Determine the (X, Y) coordinate at the center of the cell enclosing the given text.  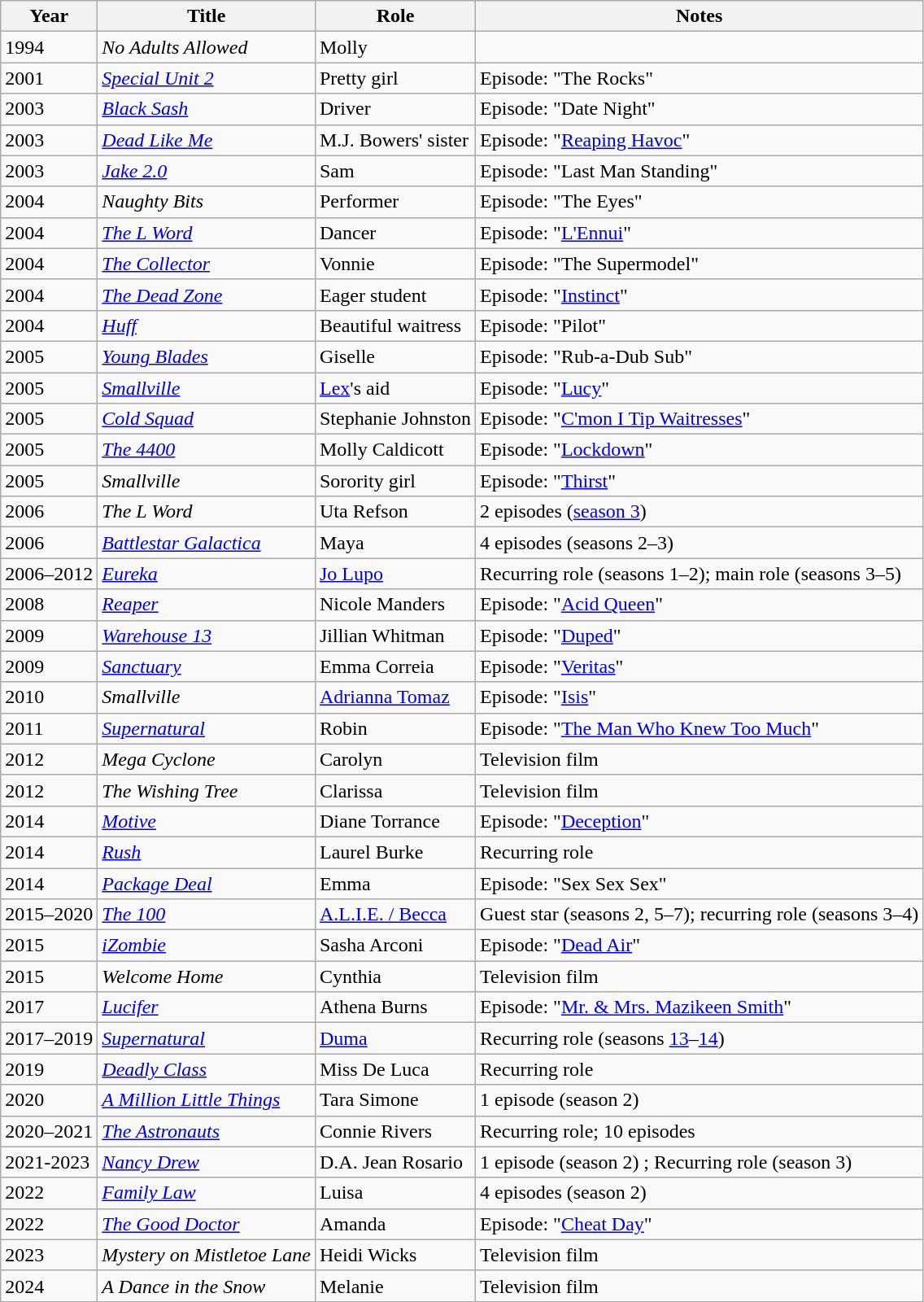
Episode: "Pilot" (700, 325)
Naughty Bits (207, 202)
Episode: "Deception" (700, 821)
Episode: "The Supermodel" (700, 264)
Jo Lupo (395, 574)
Cold Squad (207, 419)
Driver (395, 109)
Year (49, 16)
A Million Little Things (207, 1100)
Notes (700, 16)
2011 (49, 728)
Molly Caldicott (395, 450)
Warehouse 13 (207, 636)
Recurring role; 10 episodes (700, 1131)
Adrianna Tomaz (395, 697)
Lucifer (207, 1007)
2015–2020 (49, 915)
Eager student (395, 295)
Episode: "Isis" (700, 697)
Guest star (seasons 2, 5–7); recurring role (seasons 3–4) (700, 915)
Young Blades (207, 356)
Episode: "Last Man Standing" (700, 171)
Family Law (207, 1193)
2017 (49, 1007)
Nicole Manders (395, 605)
Emma Correia (395, 666)
Stephanie Johnston (395, 419)
Episode: "Thirst" (700, 481)
Tara Simone (395, 1100)
Eureka (207, 574)
2017–2019 (49, 1038)
Deadly Class (207, 1069)
The Astronauts (207, 1131)
Melanie (395, 1286)
Episode: "Cheat Day" (700, 1224)
Sanctuary (207, 666)
2020–2021 (49, 1131)
2020 (49, 1100)
2001 (49, 78)
Athena Burns (395, 1007)
iZombie (207, 946)
Battlestar Galactica (207, 543)
Sorority girl (395, 481)
Sam (395, 171)
Lex's aid (395, 388)
Robin (395, 728)
2021-2023 (49, 1162)
The Dead Zone (207, 295)
Episode: "Date Night" (700, 109)
Welcome Home (207, 976)
Performer (395, 202)
Episode: "Lucy" (700, 388)
4 episodes (season 2) (700, 1193)
2 episodes (season 3) (700, 512)
1 episode (season 2) ; Recurring role (season 3) (700, 1162)
Episode: "The Rocks" (700, 78)
Uta Refson (395, 512)
Episode: "C'mon I Tip Waitresses" (700, 419)
Duma (395, 1038)
Episode: "Acid Queen" (700, 605)
The 100 (207, 915)
Motive (207, 821)
Heidi Wicks (395, 1255)
A.L.I.E. / Becca (395, 915)
Pretty girl (395, 78)
Dancer (395, 233)
Episode: "The Man Who Knew Too Much" (700, 728)
Luisa (395, 1193)
2010 (49, 697)
2023 (49, 1255)
2008 (49, 605)
Clarissa (395, 790)
1 episode (season 2) (700, 1100)
Emma (395, 883)
Cynthia (395, 976)
Recurring role (seasons 13–14) (700, 1038)
Episode: "Dead Air" (700, 946)
The Wishing Tree (207, 790)
Maya (395, 543)
Jake 2.0 (207, 171)
Jillian Whitman (395, 636)
Role (395, 16)
Dead Like Me (207, 140)
Huff (207, 325)
A Dance in the Snow (207, 1286)
Giselle (395, 356)
Rush (207, 852)
Episode: "Instinct" (700, 295)
Episode: "Rub-a-Dub Sub" (700, 356)
Mystery on Mistletoe Lane (207, 1255)
No Adults Allowed (207, 47)
Molly (395, 47)
Sasha Arconi (395, 946)
The Good Doctor (207, 1224)
Black Sash (207, 109)
4 episodes (seasons 2–3) (700, 543)
Carolyn (395, 759)
Episode: "Veritas" (700, 666)
Vonnie (395, 264)
The Collector (207, 264)
Episode: "Lockdown" (700, 450)
Diane Torrance (395, 821)
Nancy Drew (207, 1162)
Reaper (207, 605)
M.J. Bowers' sister (395, 140)
2019 (49, 1069)
Episode: "Duped" (700, 636)
D.A. Jean Rosario (395, 1162)
Miss De Luca (395, 1069)
Episode: "Sex Sex Sex" (700, 883)
2024 (49, 1286)
Mega Cyclone (207, 759)
1994 (49, 47)
Beautiful waitress (395, 325)
2006–2012 (49, 574)
The 4400 (207, 450)
Package Deal (207, 883)
Episode: "L'Ennui" (700, 233)
Connie Rivers (395, 1131)
Amanda (395, 1224)
Recurring role (seasons 1–2); main role (seasons 3–5) (700, 574)
Episode: "Mr. & Mrs. Mazikeen Smith" (700, 1007)
Laurel Burke (395, 852)
Episode: "The Eyes" (700, 202)
Title (207, 16)
Special Unit 2 (207, 78)
Episode: "Reaping Havoc" (700, 140)
